Find where the given text appears and provide that cell's center as (X, Y) coordinate. 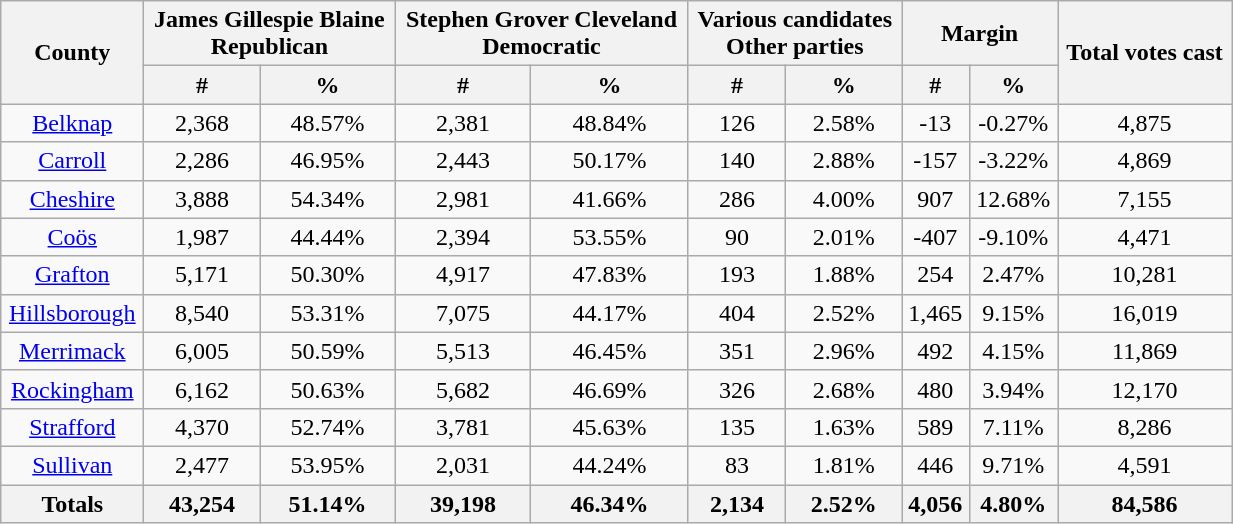
90 (737, 237)
2.58% (844, 123)
44.44% (328, 237)
84,586 (1145, 503)
7.11% (1013, 427)
3.94% (1013, 389)
-9.10% (1013, 237)
Hillsborough (72, 313)
-13 (936, 123)
83 (737, 465)
12,170 (1145, 389)
46.45% (610, 351)
Total votes cast (1145, 52)
48.84% (610, 123)
50.30% (328, 275)
8,540 (202, 313)
44.17% (610, 313)
480 (936, 389)
135 (737, 427)
Rockingham (72, 389)
8,286 (1145, 427)
1.63% (844, 427)
5,513 (463, 351)
4.00% (844, 199)
4.15% (1013, 351)
52.74% (328, 427)
2.96% (844, 351)
46.34% (610, 503)
7,155 (1145, 199)
Carroll (72, 161)
53.55% (610, 237)
6,162 (202, 389)
39,198 (463, 503)
2.47% (1013, 275)
2,286 (202, 161)
4,869 (1145, 161)
Cheshire (72, 199)
Grafton (72, 275)
2,443 (463, 161)
16,019 (1145, 313)
51.14% (328, 503)
12.68% (1013, 199)
46.69% (610, 389)
-3.22% (1013, 161)
-0.27% (1013, 123)
47.83% (610, 275)
4,370 (202, 427)
2.68% (844, 389)
2,381 (463, 123)
9.15% (1013, 313)
326 (737, 389)
1,987 (202, 237)
286 (737, 199)
48.57% (328, 123)
7,075 (463, 313)
Strafford (72, 427)
3,781 (463, 427)
4,056 (936, 503)
Margin (980, 34)
Merrimack (72, 351)
9.71% (1013, 465)
Stephen Grover ClevelandDemocratic (542, 34)
1.81% (844, 465)
2,031 (463, 465)
2,981 (463, 199)
2,368 (202, 123)
4,591 (1145, 465)
4,875 (1145, 123)
907 (936, 199)
254 (936, 275)
2,477 (202, 465)
4,471 (1145, 237)
50.17% (610, 161)
6,005 (202, 351)
10,281 (1145, 275)
5,682 (463, 389)
50.63% (328, 389)
Various candidatesOther parties (795, 34)
46.95% (328, 161)
140 (737, 161)
50.59% (328, 351)
193 (737, 275)
1,465 (936, 313)
2.88% (844, 161)
1.88% (844, 275)
11,869 (1145, 351)
Sullivan (72, 465)
James Gillespie BlaineRepublican (270, 34)
589 (936, 427)
351 (737, 351)
Totals (72, 503)
41.66% (610, 199)
4,917 (463, 275)
53.95% (328, 465)
County (72, 52)
Coös (72, 237)
-407 (936, 237)
45.63% (610, 427)
54.34% (328, 199)
126 (737, 123)
2,134 (737, 503)
3,888 (202, 199)
2,394 (463, 237)
5,171 (202, 275)
492 (936, 351)
4.80% (1013, 503)
43,254 (202, 503)
-157 (936, 161)
404 (737, 313)
53.31% (328, 313)
Belknap (72, 123)
44.24% (610, 465)
446 (936, 465)
2.01% (844, 237)
